Scan for the cell matching the given text and deliver its [X, Y] coordinate at center. 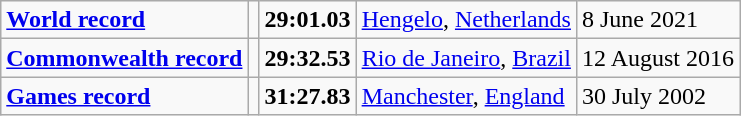
30 July 2002 [658, 96]
World record [124, 20]
Rio de Janeiro, Brazil [466, 58]
Commonwealth record [124, 58]
Manchester, England [466, 96]
29:32.53 [308, 58]
8 June 2021 [658, 20]
12 August 2016 [658, 58]
Games record [124, 96]
31:27.83 [308, 96]
Hengelo, Netherlands [466, 20]
29:01.03 [308, 20]
